Determine the [X, Y] coordinate at the center of the cell enclosing the given text.  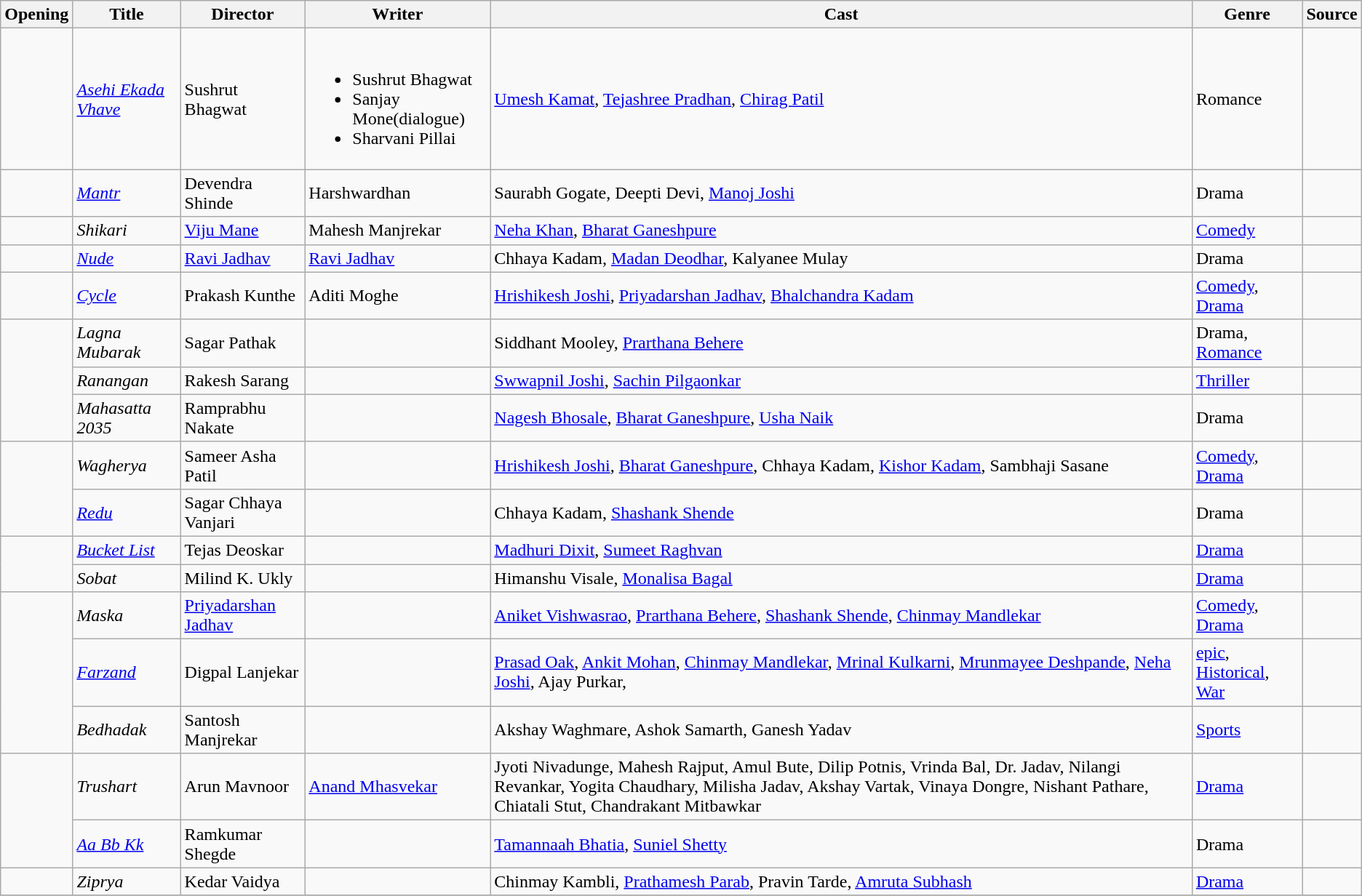
Nude [127, 258]
Milind K. Ukly [243, 578]
Wagherya [127, 465]
Sagar Chhaya Vanjari [243, 512]
Viju Mane [243, 231]
Harshwardhan [397, 193]
Sameer Asha Patil [243, 465]
Maska [127, 615]
Sports [1247, 730]
Tamannaah Bhatia, Suniel Shetty [841, 844]
Asehi Ekada Vhave [127, 99]
Mantr [127, 193]
Writer [397, 15]
Sobat [127, 578]
Aa Bb Kk [127, 844]
Neha Khan, Bharat Ganeshpure [841, 231]
Lagna Mubarak [127, 343]
Tejas Deoskar [243, 550]
Prakash Kunthe [243, 295]
Nagesh Bhosale, Bharat Ganeshpure, Usha Naik [841, 417]
Chinmay Kambli, Prathamesh Parab, Pravin Tarde, Amruta Subhash [841, 881]
Romance [1247, 99]
Saurabh Gogate, Deepti Devi, Manoj Joshi [841, 193]
Aditi Moghe [397, 295]
Priyadarshan Jadhav [243, 615]
Aniket Vishwasrao, Prarthana Behere, Shashank Shende, Chinmay Mandlekar [841, 615]
Ranangan [127, 380]
Sushrut Bhagwat [243, 99]
Ramkumar Shegde [243, 844]
Himanshu Visale, Monalisa Bagal [841, 578]
Trushart [127, 787]
Cycle [127, 295]
Arun Mavnoor [243, 787]
Source [1331, 15]
Bucket List [127, 550]
Director [243, 15]
Umesh Kamat, Tejashree Pradhan, Chirag Patil [841, 99]
Rakesh Sarang [243, 380]
Hrishikesh Joshi, Bharat Ganeshpure, Chhaya Kadam, Kishor Kadam, Sambhaji Sasane [841, 465]
Devendra Shinde [243, 193]
Ramprabhu Nakate [243, 417]
Farzand [127, 673]
Santosh Manjrekar [243, 730]
Genre [1247, 15]
Cast [841, 15]
Redu [127, 512]
Sushrut BhagwatSanjay Mone(dialogue)Sharvani Pillai [397, 99]
Kedar Vaidya [243, 881]
Siddhant Mooley, Prarthana Behere [841, 343]
Prasad Oak, Ankit Mohan, Chinmay Mandlekar, Mrinal Kulkarni, Mrunmayee Deshpande, Neha Joshi, Ajay Purkar, [841, 673]
Mahasatta 2035 [127, 417]
Sagar Pathak [243, 343]
Akshay Waghmare, Ashok Samarth, Ganesh Yadav [841, 730]
Ziprya [127, 881]
Bedhadak [127, 730]
Shikari [127, 231]
Opening [36, 15]
Drama, Romance [1247, 343]
epic, Historical, War [1247, 673]
Title [127, 15]
Madhuri Dixit, Sumeet Raghvan [841, 550]
Comedy [1247, 231]
Chhaya Kadam, Shashank Shende [841, 512]
Swwapnil Joshi, Sachin Pilgaonkar [841, 380]
Hrishikesh Joshi, Priyadarshan Jadhav, Bhalchandra Kadam [841, 295]
Anand Mhasvekar [397, 787]
Thriller [1247, 380]
Digpal Lanjekar [243, 673]
Chhaya Kadam, Madan Deodhar, Kalyanee Mulay [841, 258]
Mahesh Manjrekar [397, 231]
